Search for the cell housing the specified text and yield its (X, Y) center coordinate. 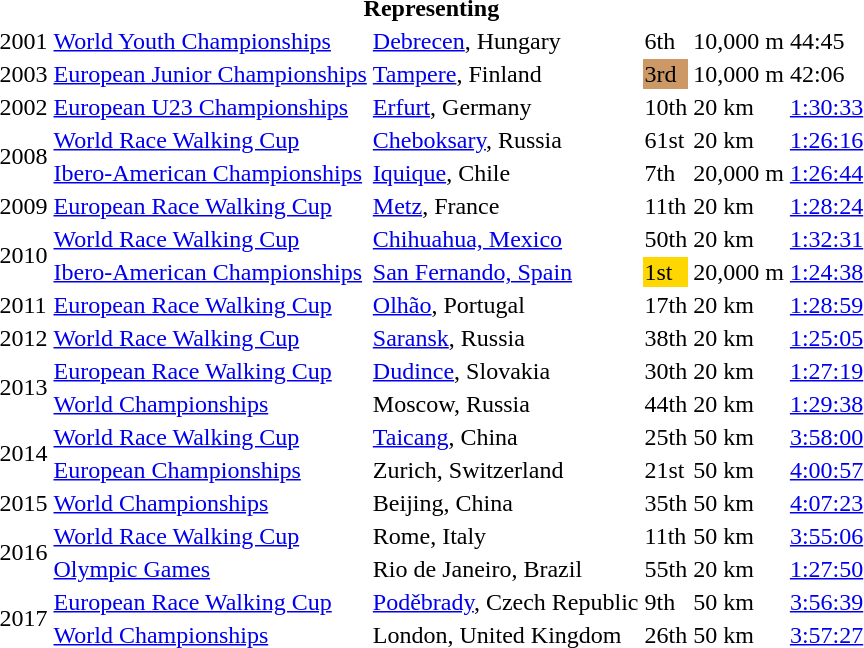
1:30:33 (826, 107)
1:27:50 (826, 569)
44th (666, 404)
3rd (666, 74)
European Championships (210, 470)
55th (666, 569)
30th (666, 371)
7th (666, 173)
1:32:31 (826, 239)
Erfurt, Germany (506, 107)
Metz, France (506, 206)
San Fernando, Spain (506, 272)
Olympic Games (210, 569)
61st (666, 140)
1:28:24 (826, 206)
17th (666, 305)
Iquique, Chile (506, 173)
World Youth Championships (210, 41)
Debrecen, Hungary (506, 41)
3:55:06 (826, 536)
Cheboksary, Russia (506, 140)
1:26:44 (826, 173)
Rio de Janeiro, Brazil (506, 569)
Rome, Italy (506, 536)
Moscow, Russia (506, 404)
European U23 Championships (210, 107)
1:28:59 (826, 305)
Chihuahua, Mexico (506, 239)
1:26:16 (826, 140)
1:27:19 (826, 371)
3:58:00 (826, 437)
4:07:23 (826, 503)
Zurich, Switzerland (506, 470)
3:56:39 (826, 602)
21st (666, 470)
25th (666, 437)
10th (666, 107)
Dudince, Slovakia (506, 371)
Taicang, China (506, 437)
9th (666, 602)
1:29:38 (826, 404)
Poděbrady, Czech Republic (506, 602)
Tampere, Finland (506, 74)
6th (666, 41)
50th (666, 239)
1:25:05 (826, 338)
1st (666, 272)
38th (666, 338)
35th (666, 503)
4:00:57 (826, 470)
42:06 (826, 74)
Beijing, China (506, 503)
Saransk, Russia (506, 338)
1:24:38 (826, 272)
Olhão, Portugal (506, 305)
European Junior Championships (210, 74)
44:45 (826, 41)
